From the cell containing the given text, extract its center point as [X, Y] coordinate. 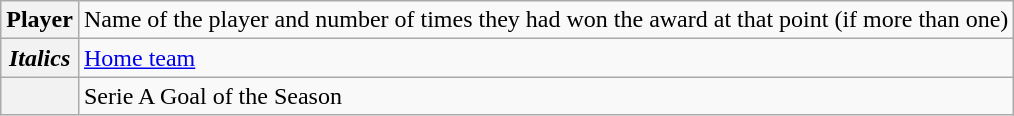
Serie A Goal of the Season [546, 96]
Name of the player and number of times they had won the award at that point (if more than one) [546, 20]
Player [40, 20]
Home team [546, 58]
Italics [40, 58]
